Search for the cell housing the specified text and yield its [x, y] center coordinate. 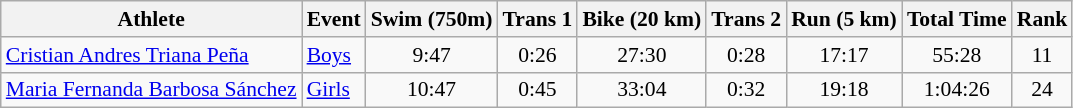
24 [1042, 90]
11 [1042, 55]
Girls [334, 90]
Cristian Andres Triana Peña [152, 55]
Bike (20 km) [642, 19]
0:28 [746, 55]
Rank [1042, 19]
1:04:26 [957, 90]
0:45 [538, 90]
0:26 [538, 55]
Swim (750m) [432, 19]
0:32 [746, 90]
27:30 [642, 55]
17:17 [844, 55]
Total Time [957, 19]
Maria Fernanda Barbosa Sánchez [152, 90]
Event [334, 19]
Trans 2 [746, 19]
9:47 [432, 55]
33:04 [642, 90]
Trans 1 [538, 19]
19:18 [844, 90]
10:47 [432, 90]
Boys [334, 55]
Athlete [152, 19]
Run (5 km) [844, 19]
55:28 [957, 55]
